Pinpoint the cell where the given text exists, returning its (X, Y) midpoint coordinate. 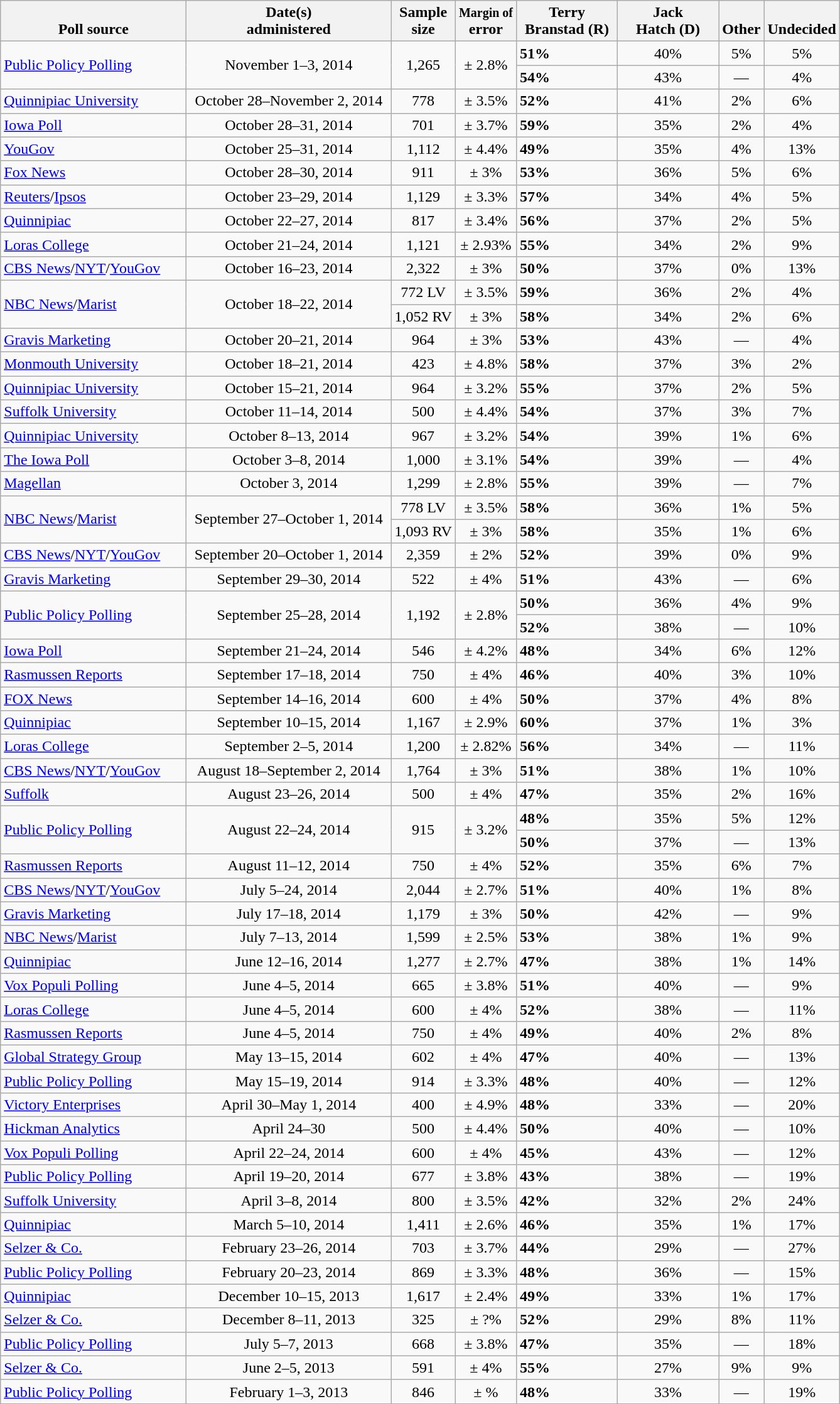
August 22–24, 2014 (289, 830)
JackHatch (D) (668, 21)
1,617 (423, 1296)
Undecided (802, 21)
August 23–26, 2014 (289, 794)
± 4.9% (486, 1105)
October 16–23, 2014 (289, 268)
Poll source (94, 21)
Magellan (94, 483)
701 (423, 125)
October 3, 2014 (289, 483)
August 11–12, 2014 (289, 866)
1,000 (423, 460)
677 (423, 1177)
Reuters/Ipsos (94, 197)
October 20–21, 2014 (289, 340)
Margin oferror (486, 21)
914 (423, 1081)
24% (802, 1201)
703 (423, 1248)
915 (423, 830)
44% (566, 1248)
July 17–18, 2014 (289, 914)
1,179 (423, 914)
602 (423, 1057)
± 2.93% (486, 244)
Global Strategy Group (94, 1057)
TerryBranstad (R) (566, 21)
15% (802, 1272)
423 (423, 364)
October 28–30, 2014 (289, 173)
32% (668, 1201)
Fox News (94, 173)
FOX News (94, 699)
September 27–October 1, 2014 (289, 519)
± 4.2% (486, 651)
May 15–19, 2014 (289, 1081)
1,112 (423, 149)
December 10–15, 2013 (289, 1296)
± 2.5% (486, 937)
April 22–24, 2014 (289, 1153)
October 15–21, 2014 (289, 388)
October 25–31, 2014 (289, 149)
16% (802, 794)
± 2.9% (486, 723)
18% (802, 1344)
45% (566, 1153)
February 1–3, 2013 (289, 1391)
Hickman Analytics (94, 1129)
October 21–24, 2014 (289, 244)
668 (423, 1344)
1,277 (423, 961)
± 3.1% (486, 460)
1,052 RV (423, 316)
± 2% (486, 555)
± 3.4% (486, 220)
December 8–11, 2013 (289, 1320)
Other (741, 21)
1,129 (423, 197)
1,299 (423, 483)
February 20–23, 2014 (289, 1272)
October 8–13, 2014 (289, 436)
April 30–May 1, 2014 (289, 1105)
1,192 (423, 615)
± 2.4% (486, 1296)
± 2.82% (486, 747)
October 23–29, 2014 (289, 197)
591 (423, 1368)
October 28–November 2, 2014 (289, 101)
325 (423, 1320)
± 4.8% (486, 364)
2,322 (423, 268)
911 (423, 173)
September 2–5, 2014 (289, 747)
1,200 (423, 747)
February 23–26, 2014 (289, 1248)
April 3–8, 2014 (289, 1201)
June 2–5, 2013 (289, 1368)
1,265 (423, 65)
YouGov (94, 149)
± ?% (486, 1320)
August 18–September 2, 2014 (289, 770)
846 (423, 1391)
1,167 (423, 723)
800 (423, 1201)
2,044 (423, 890)
April 19–20, 2014 (289, 1177)
July 5–7, 2013 (289, 1344)
1,121 (423, 244)
September 29–30, 2014 (289, 579)
2,359 (423, 555)
817 (423, 220)
400 (423, 1105)
July 7–13, 2014 (289, 937)
July 5–24, 2014 (289, 890)
20% (802, 1105)
60% (566, 723)
522 (423, 579)
41% (668, 101)
Suffolk (94, 794)
1,599 (423, 937)
September 10–15, 2014 (289, 723)
October 3–8, 2014 (289, 460)
57% (566, 197)
September 17–18, 2014 (289, 674)
14% (802, 961)
Victory Enterprises (94, 1105)
October 11–14, 2014 (289, 412)
October 18–22, 2014 (289, 304)
869 (423, 1272)
546 (423, 651)
November 1–3, 2014 (289, 65)
1,093 RV (423, 531)
665 (423, 985)
772 LV (423, 292)
The Iowa Poll (94, 460)
1,764 (423, 770)
September 14–16, 2014 (289, 699)
778 (423, 101)
June 12–16, 2014 (289, 961)
± 2.6% (486, 1224)
September 25–28, 2014 (289, 615)
1,411 (423, 1224)
May 13–15, 2014 (289, 1057)
March 5–10, 2014 (289, 1224)
October 22–27, 2014 (289, 220)
± % (486, 1391)
Monmouth University (94, 364)
September 21–24, 2014 (289, 651)
Samplesize (423, 21)
967 (423, 436)
September 20–October 1, 2014 (289, 555)
October 18–21, 2014 (289, 364)
778 LV (423, 507)
April 24–30 (289, 1129)
Date(s)administered (289, 21)
October 28–31, 2014 (289, 125)
